Scan for the cell matching the given text and deliver its [x, y] coordinate at center. 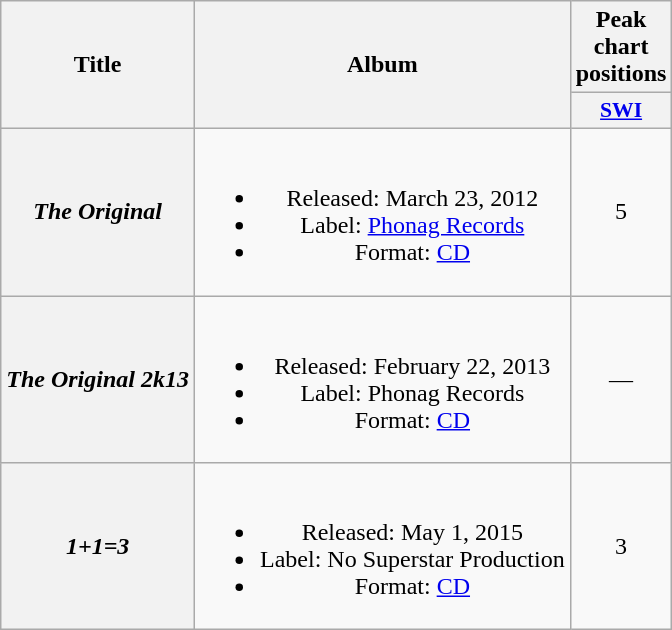
3 [621, 546]
Title [98, 65]
The Original 2k13 [98, 380]
SWI [621, 111]
1+1=3 [98, 546]
— [621, 380]
Released: May 1, 2015Label: No Superstar ProductionFormat: CD [383, 546]
Peak chart positions [621, 47]
Released: March 23, 2012Label: Phonag RecordsFormat: CD [383, 212]
Album [383, 65]
5 [621, 212]
The Original [98, 212]
Released: February 22, 2013Label: Phonag RecordsFormat: CD [383, 380]
